From the cell containing the given text, extract its center point as (x, y) coordinate. 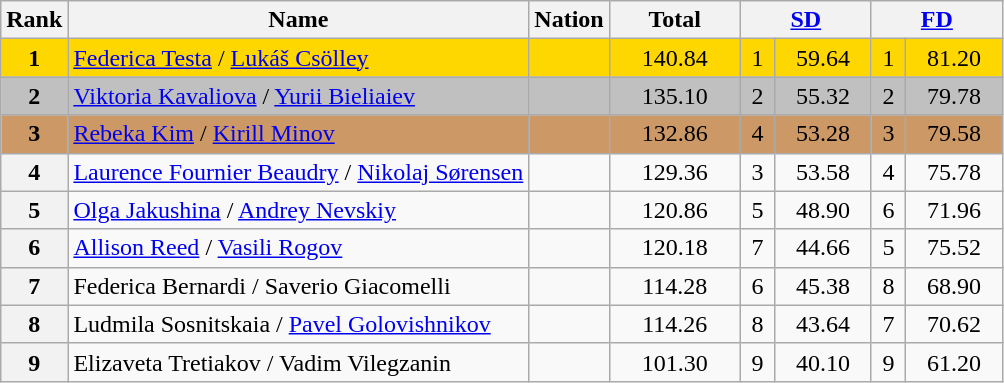
79.78 (954, 96)
71.96 (954, 210)
Allison Reed / Vasili Rogov (298, 248)
Federica Bernardi / Saverio Giacomelli (298, 286)
70.62 (954, 324)
59.64 (824, 58)
114.28 (674, 286)
Olga Jakushina / Andrey Nevskiy (298, 210)
Ludmila Sosnitskaia / Pavel Golovishnikov (298, 324)
44.66 (824, 248)
53.28 (824, 134)
Federica Testa / Lukáš Csölley (298, 58)
135.10 (674, 96)
53.58 (824, 172)
140.84 (674, 58)
43.64 (824, 324)
132.86 (674, 134)
FD (936, 20)
48.90 (824, 210)
Laurence Fournier Beaudry / Nikolaj Sørensen (298, 172)
114.26 (674, 324)
75.78 (954, 172)
81.20 (954, 58)
79.58 (954, 134)
101.30 (674, 362)
55.32 (824, 96)
129.36 (674, 172)
45.38 (824, 286)
Nation (569, 20)
Name (298, 20)
120.86 (674, 210)
40.10 (824, 362)
75.52 (954, 248)
120.18 (674, 248)
Viktoria Kavaliova / Yurii Bieliaiev (298, 96)
61.20 (954, 362)
Elizaveta Tretiakov / Vadim Vilegzanin (298, 362)
SD (806, 20)
Rank (34, 20)
68.90 (954, 286)
Total (674, 20)
Rebeka Kim / Kirill Minov (298, 134)
